Locate the cell with the specified text and output its (x, y) center coordinate. 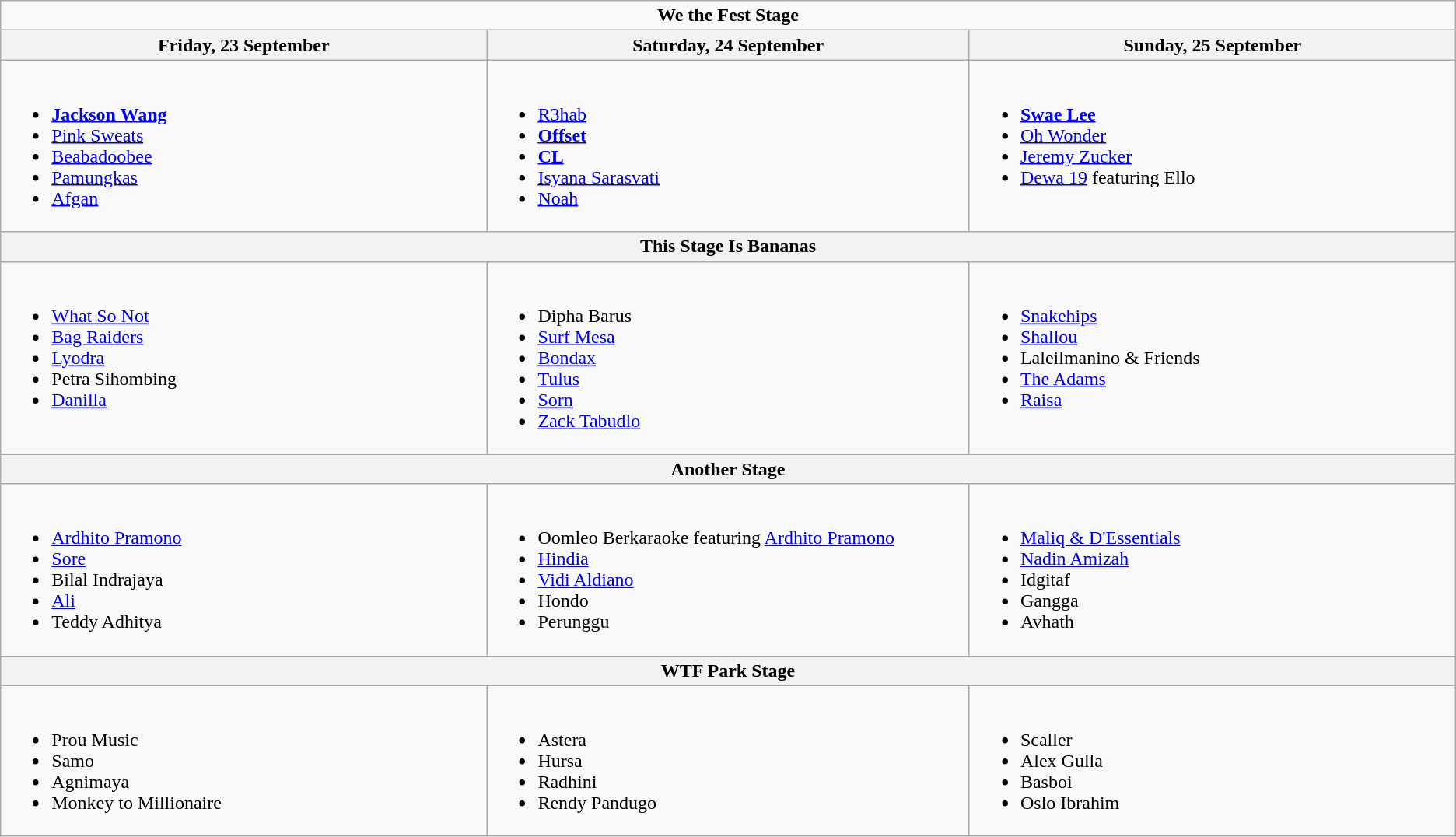
Sunday, 25 September (1212, 45)
R3habOffsetCLIsyana SarasvatiNoah (728, 146)
We the Fest Stage (728, 16)
Saturday, 24 September (728, 45)
Another Stage (728, 469)
Swae LeeOh WonderJeremy ZuckerDewa 19 featuring Ello (1212, 146)
This Stage Is Bananas (728, 247)
Friday, 23 September (244, 45)
What So NotBag RaidersLyodraPetra SihombingDanilla (244, 358)
Maliq & D'EssentialsNadin AmizahIdgitafGanggaAvhath (1212, 569)
Dipha BarusSurf MesaBondaxTulusSornZack Tabudlo (728, 358)
Ardhito PramonoSoreBilal IndrajayaAliTeddy Adhitya (244, 569)
AsteraHursaRadhiniRendy Pandugo (728, 761)
WTF Park Stage (728, 671)
Jackson WangPink SweatsBeabadoobeePamungkasAfgan (244, 146)
Oomleo Berkaraoke featuring Ardhito PramonoHindiaVidi AldianoHondoPerunggu (728, 569)
Prou MusicSamoAgnimayaMonkey to Millionaire (244, 761)
SnakehipsShallouLaleilmanino & FriendsThe AdamsRaisa (1212, 358)
ScallerAlex GullaBasboiOslo Ibrahim (1212, 761)
